Detect which cell encompasses the target text, then output its [X, Y] center coordinate. 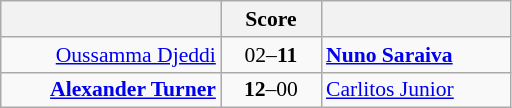
Nuno Saraiva [416, 55]
Score [271, 19]
02–11 [271, 55]
Alexander Turner [111, 90]
Oussamma Djeddi [111, 55]
12–00 [271, 90]
Carlitos Junior [416, 90]
